Detect which cell encompasses the target text, then output its (X, Y) center coordinate. 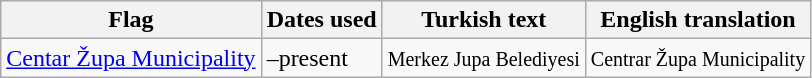
Merkez Jupa Belediyesi (484, 58)
Flag (131, 20)
Centrar Župa Municipality (698, 58)
Dates used (322, 20)
Centar Župa Municipality (131, 58)
Turkish text (484, 20)
English translation (698, 20)
–present (322, 58)
